Provide the [x, y] coordinate of the cell's center where the given text is located.  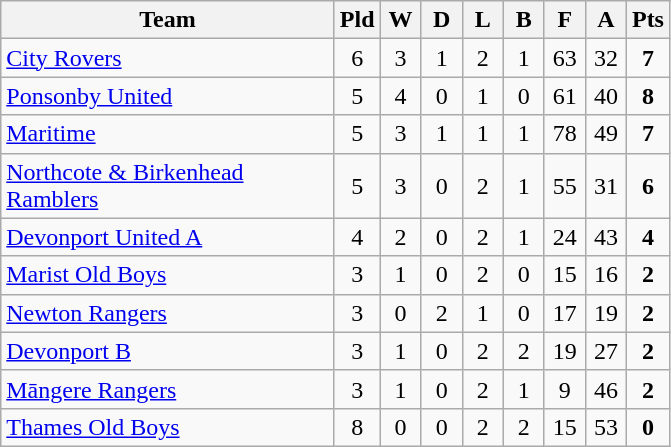
Pld [357, 20]
D [442, 20]
City Rovers [168, 58]
Devonport B [168, 351]
L [482, 20]
Māngere Rangers [168, 389]
78 [564, 134]
49 [606, 134]
61 [564, 96]
Maritime [168, 134]
40 [606, 96]
55 [564, 186]
31 [606, 186]
A [606, 20]
Newton Rangers [168, 313]
Team [168, 20]
Ponsonby United [168, 96]
53 [606, 427]
17 [564, 313]
Northcote & Birkenhead Ramblers [168, 186]
27 [606, 351]
43 [606, 237]
46 [606, 389]
Thames Old Boys [168, 427]
9 [564, 389]
32 [606, 58]
F [564, 20]
16 [606, 275]
63 [564, 58]
Marist Old Boys [168, 275]
24 [564, 237]
Pts [648, 20]
W [400, 20]
Devonport United A [168, 237]
B [524, 20]
